For the text-containing cell, return its midpoint in (x, y) coordinate format. 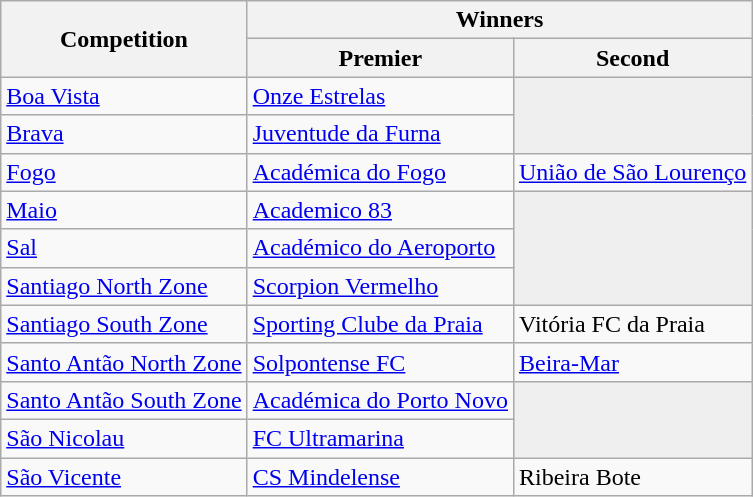
Santo Antão North Zone (124, 362)
Ribeira Bote (632, 477)
Santo Antão South Zone (124, 400)
Scorpion Vermelho (380, 286)
Academico 83 (380, 210)
Maio (124, 210)
Juventude da Furna (380, 134)
Second (632, 58)
Sal (124, 248)
Beira-Mar (632, 362)
Académica do Fogo (380, 172)
Premier (380, 58)
Sporting Clube da Praia (380, 324)
Boa Vista (124, 96)
Competition (124, 39)
FC Ultramarina (380, 438)
Brava (124, 134)
Académica do Porto Novo (380, 400)
Santiago North Zone (124, 286)
Onze Estrelas (380, 96)
Winners (500, 20)
São Vicente (124, 477)
Santiago South Zone (124, 324)
Vitória FC da Praia (632, 324)
São Nicolau (124, 438)
União de São Lourenço (632, 172)
Fogo (124, 172)
Académico do Aeroporto (380, 248)
Solpontense FC (380, 362)
CS Mindelense (380, 477)
